Output the [X, Y] coordinate of the center of the cell containing the given text.  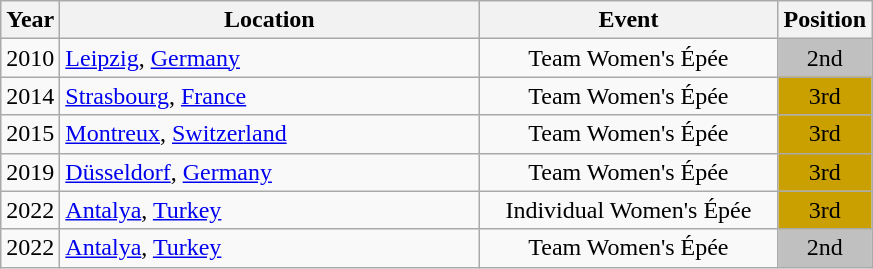
Position [825, 20]
2015 [30, 134]
2010 [30, 58]
Leipzig, Germany [270, 58]
Düsseldorf, Germany [270, 172]
2014 [30, 96]
Montreux, Switzerland [270, 134]
Individual Women's Épée [628, 210]
Year [30, 20]
Strasbourg, France [270, 96]
Location [270, 20]
Event [628, 20]
2019 [30, 172]
